Scan for the cell matching the given text and deliver its [x, y] coordinate at center. 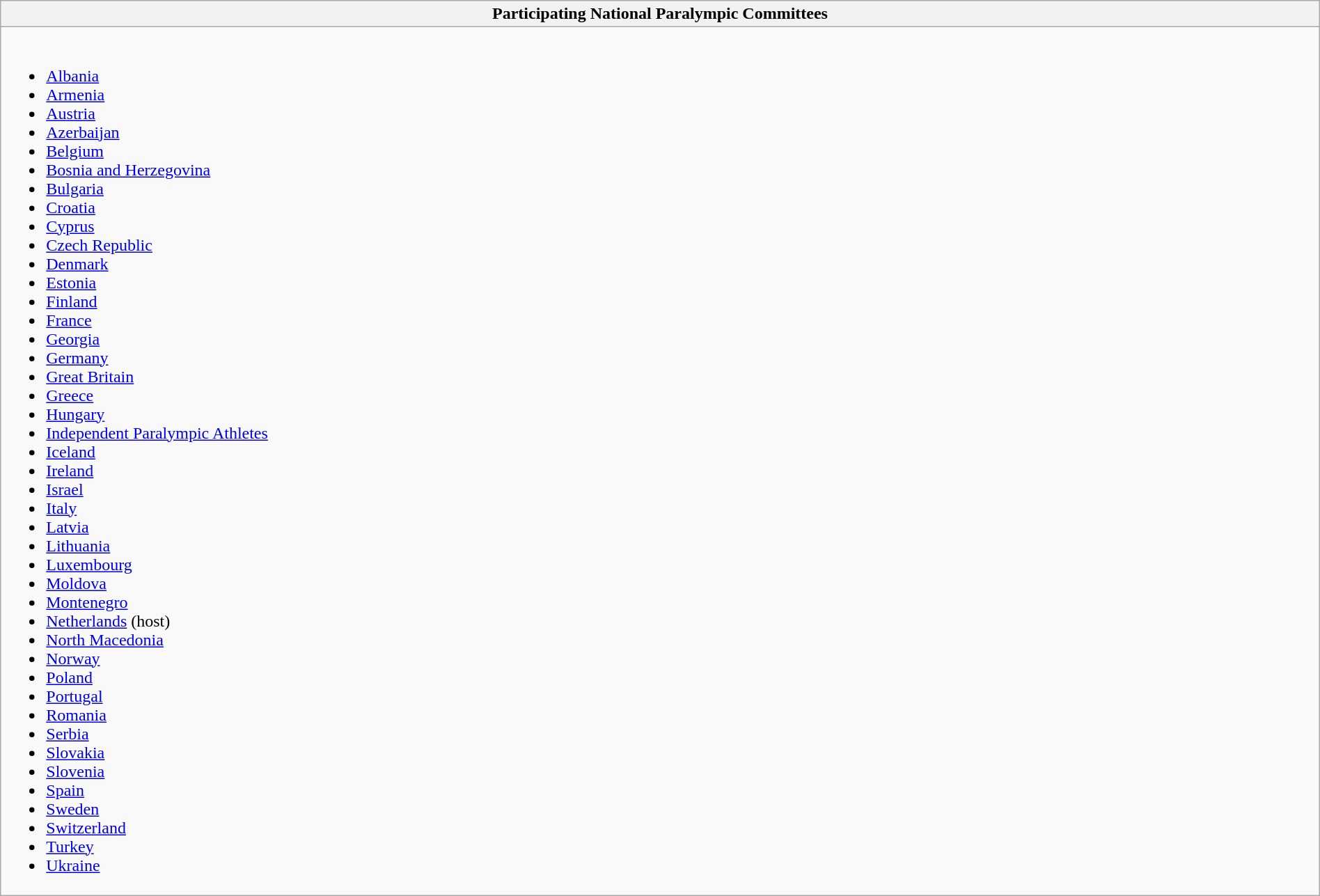
Participating National Paralympic Committees [660, 14]
